Identify which cell holds the provided text, then report its (X, Y) central coordinate. 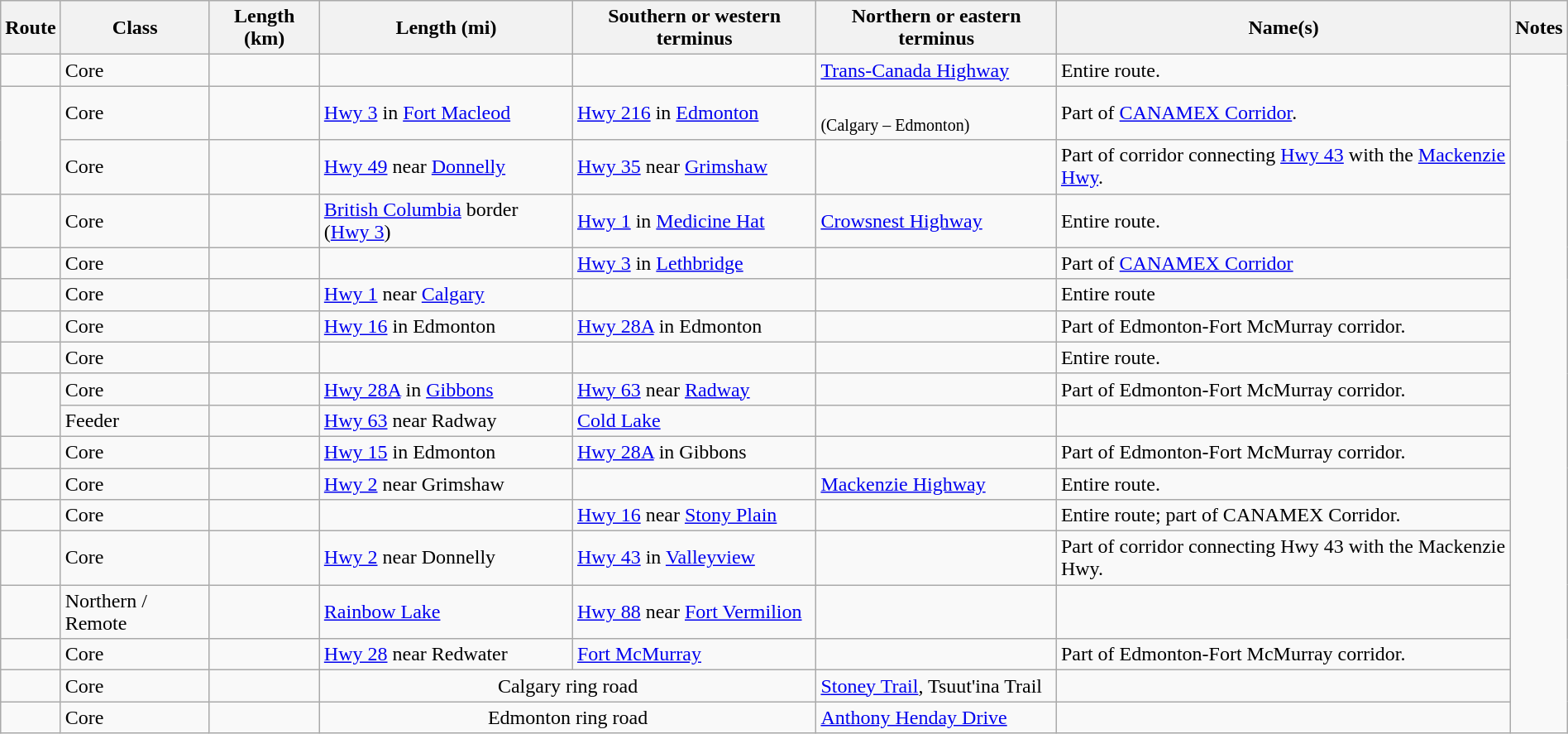
Fort McMurray (694, 655)
Hwy 16 in Edmonton (446, 326)
Hwy 1 in Medicine Hat (694, 220)
Rainbow Lake (446, 612)
Hwy 15 in Edmonton (446, 452)
Cold Lake (694, 420)
Length (mi) (446, 28)
Hwy 16 near Stony Plain (694, 516)
Mackenzie Highway (936, 484)
Hwy 2 near Donnelly (446, 558)
Southern or western terminus (694, 28)
Trans-Canada Highway (936, 70)
Stoney Trail, Tsuut'ina Trail (936, 686)
Crowsnest Highway (936, 220)
Edmonton ring road (567, 717)
Class (135, 28)
Hwy 1 near Calgary (446, 295)
Entire route; part of CANAMEX Corridor. (1284, 516)
Hwy 43 in Valleyview (694, 558)
Hwy 28 near Redwater (446, 655)
Hwy 216 in Edmonton (694, 113)
Notes (1539, 28)
British Columbia border (Hwy 3) (446, 220)
Entire route (1284, 295)
Part of CANAMEX Corridor (1284, 263)
Hwy 2 near Grimshaw (446, 484)
Northern or eastern terminus (936, 28)
(Calgary – Edmonton) (936, 113)
Feeder (135, 420)
Name(s) (1284, 28)
Part of CANAMEX Corridor. (1284, 113)
Anthony Henday Drive (936, 717)
Hwy 35 near Grimshaw (694, 167)
Hwy 49 near Donnelly (446, 167)
Northern / Remote (135, 612)
Length (km) (265, 28)
Hwy 28A in Edmonton (694, 326)
Calgary ring road (567, 686)
Route (31, 28)
Hwy 3 in Fort Macleod (446, 113)
Hwy 88 near Fort Vermilion (694, 612)
Hwy 3 in Lethbridge (694, 263)
